Identify which cell holds the provided text, then report its [x, y] central coordinate. 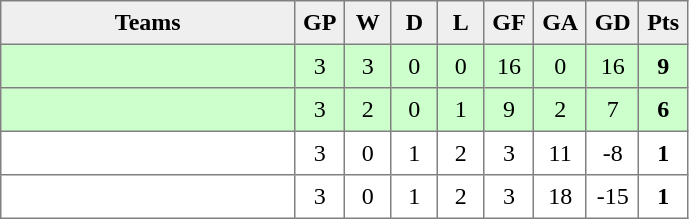
7 [612, 110]
6 [663, 110]
GD [612, 23]
11 [560, 153]
Teams [148, 23]
GA [560, 23]
D [414, 23]
GP [320, 23]
W [368, 23]
GF [509, 23]
Pts [663, 23]
18 [560, 197]
-8 [612, 153]
L [461, 23]
-15 [612, 197]
